Pinpoint the cell where the given text exists, returning its (X, Y) midpoint coordinate. 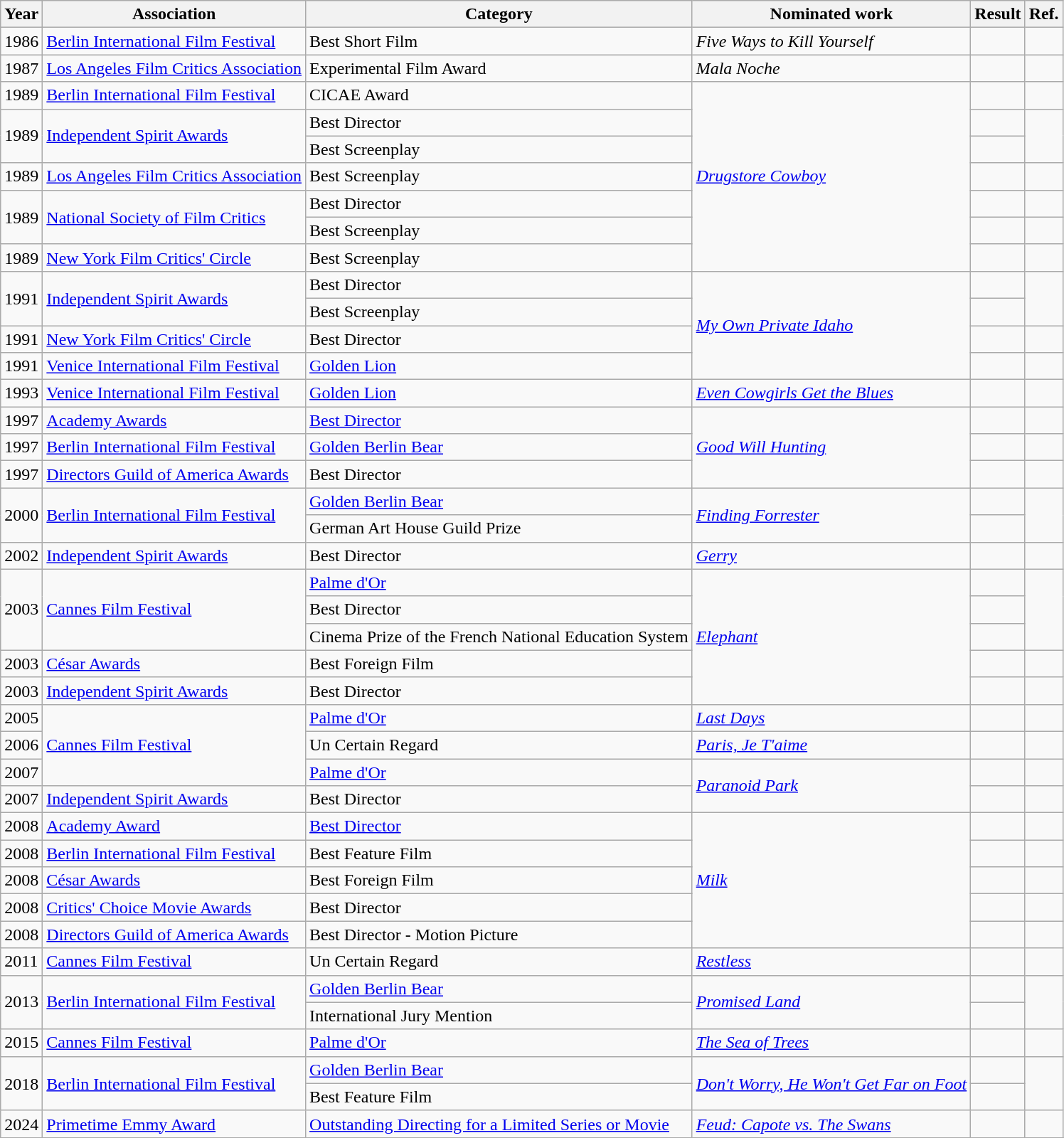
1993 (21, 393)
Elephant (831, 637)
Academy Award (174, 826)
1987 (21, 68)
Restless (831, 962)
Feud: Capote vs. The Swans (831, 1124)
Finding Forrester (831, 515)
Year (21, 14)
National Society of Film Critics (174, 217)
2000 (21, 515)
CICAE Award (499, 95)
Ref. (1044, 14)
International Jury Mention (499, 1016)
Promised Land (831, 1002)
2024 (21, 1124)
Experimental Film Award (499, 68)
2005 (21, 718)
Association (174, 14)
Category (499, 14)
Mala Noche (831, 68)
2006 (21, 745)
Milk (831, 881)
Result (998, 14)
Academy Awards (174, 420)
Critics' Choice Movie Awards (174, 908)
My Own Private Idaho (831, 325)
Outstanding Directing for a Limited Series or Movie (499, 1124)
Primetime Emmy Award (174, 1124)
Best Director - Motion Picture (499, 935)
Last Days (831, 718)
Nominated work (831, 14)
Cinema Prize of the French National Education System (499, 637)
Good Will Hunting (831, 447)
2011 (21, 962)
The Sea of Trees (831, 1043)
1986 (21, 41)
2002 (21, 555)
German Art House Guild Prize (499, 528)
2018 (21, 1083)
2013 (21, 1002)
Paranoid Park (831, 785)
Even Cowgirls Get the Blues (831, 393)
Drugstore Cowboy (831, 176)
Best Short Film (499, 41)
Don't Worry, He Won't Get Far on Foot (831, 1083)
Gerry (831, 555)
Five Ways to Kill Yourself (831, 41)
Paris, Je T'aime (831, 745)
2015 (21, 1043)
